Return the (X, Y) coordinate for the center point of the cell that contains the specified text.  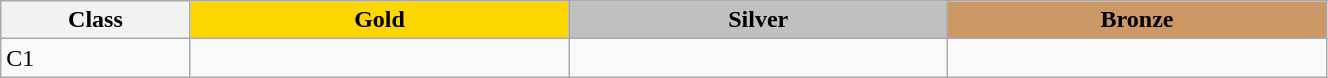
Bronze (1138, 20)
Silver (758, 20)
Gold (380, 20)
C1 (96, 58)
Class (96, 20)
